Return the (x, y) coordinate for the center point of the cell that contains the specified text.  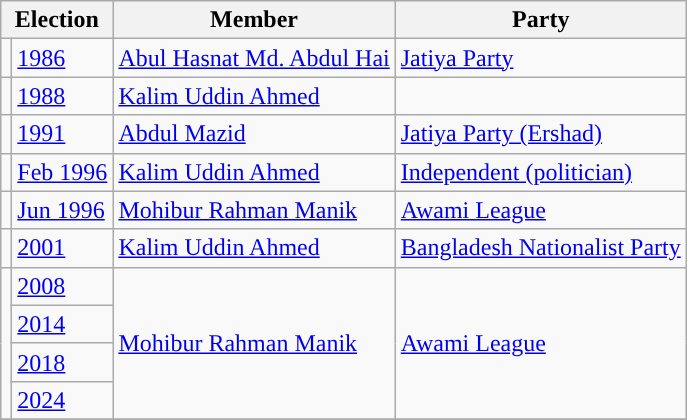
Abdul Mazid (254, 134)
1986 (62, 58)
2018 (62, 362)
Jatiya Party (Ershad) (540, 134)
1991 (62, 134)
Jun 1996 (62, 210)
Jatiya Party (540, 58)
Member (254, 20)
Abul Hasnat Md. Abdul Hai (254, 58)
Independent (politician) (540, 172)
Party (540, 20)
2001 (62, 248)
Feb 1996 (62, 172)
1988 (62, 96)
Election (57, 20)
2014 (62, 324)
Bangladesh Nationalist Party (540, 248)
2024 (62, 400)
2008 (62, 286)
